Pinpoint the cell where the given text exists, returning its [X, Y] midpoint coordinate. 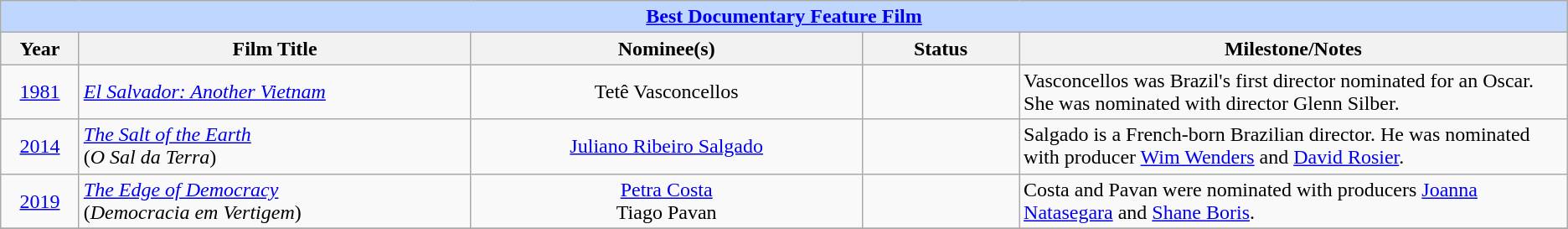
1981 [40, 92]
Petra CostaTiago Pavan [667, 201]
Tetê Vasconcellos [667, 92]
Costa and Pavan were nominated with producers Joanna Natasegara and Shane Boris. [1293, 201]
Milestone/Notes [1293, 49]
2014 [40, 146]
The Salt of the Earth(O Sal da Terra) [275, 146]
Nominee(s) [667, 49]
2019 [40, 201]
Salgado is a French-born Brazilian director. He was nominated with producer Wim Wenders and David Rosier. [1293, 146]
Juliano Ribeiro Salgado [667, 146]
The Edge of Democracy(Democracia em Vertigem) [275, 201]
Vasconcellos was Brazil's first director nominated for an Oscar. She was nominated with director Glenn Silber. [1293, 92]
El Salvador: Another Vietnam [275, 92]
Status [941, 49]
Year [40, 49]
Film Title [275, 49]
Best Documentary Feature Film [784, 17]
